Pinpoint the cell where the given text exists, returning its [x, y] midpoint coordinate. 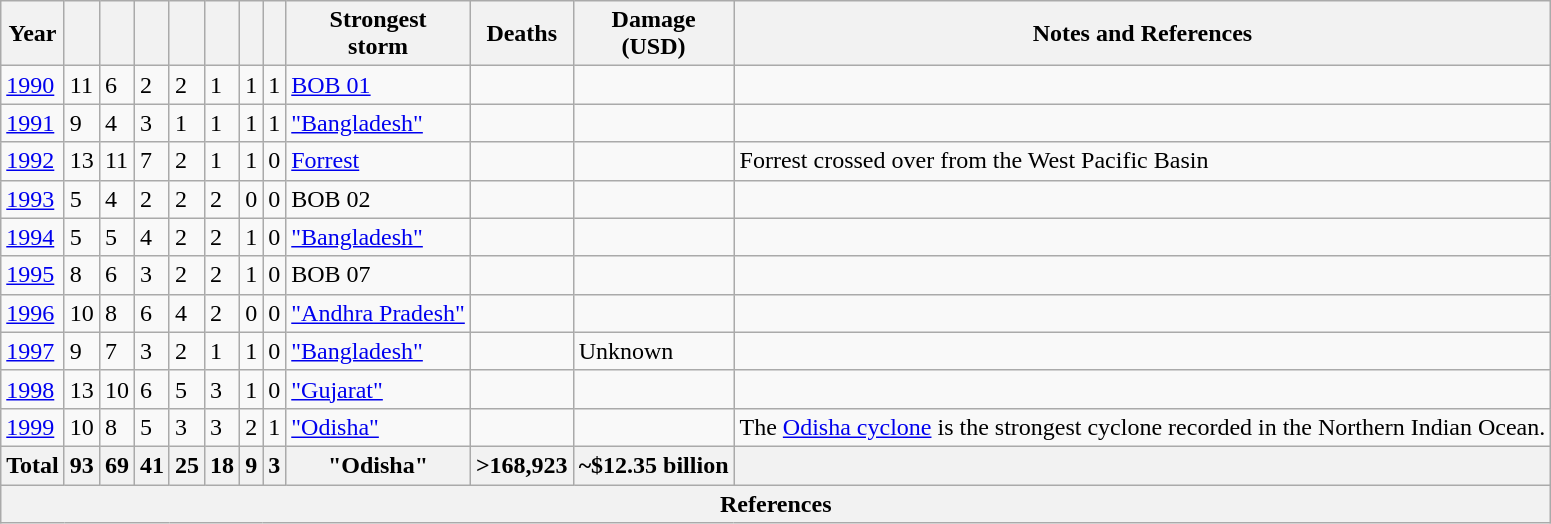
Unknown [654, 351]
The Odisha cyclone is the strongest cyclone recorded in the Northern Indian Ocean. [1142, 427]
25 [186, 465]
Total [33, 465]
Forrest crossed over from the West Pacific Basin [1142, 161]
1995 [33, 275]
1996 [33, 313]
References [776, 503]
1993 [33, 199]
~$12.35 billion [654, 465]
1994 [33, 237]
1992 [33, 161]
Deaths [522, 34]
69 [116, 465]
"Andhra Pradesh" [378, 313]
Strongeststorm [378, 34]
Year [33, 34]
1999 [33, 427]
BOB 01 [378, 85]
1991 [33, 123]
>168,923 [522, 465]
93 [82, 465]
1997 [33, 351]
"Gujarat" [378, 389]
18 [222, 465]
41 [152, 465]
BOB 02 [378, 199]
1990 [33, 85]
Damage(USD) [654, 34]
Forrest [378, 161]
BOB 07 [378, 275]
Notes and References [1142, 34]
1998 [33, 389]
